Detect which cell encompasses the target text, then output its [x, y] center coordinate. 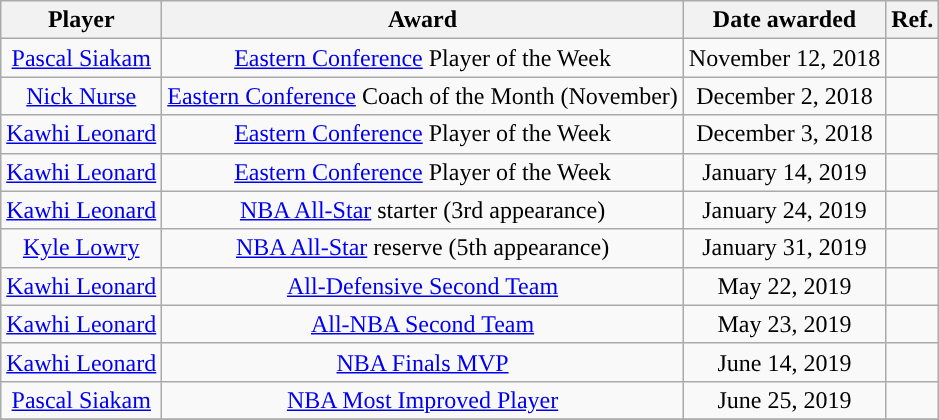
June 14, 2019 [784, 362]
NBA Finals MVP [423, 362]
May 23, 2019 [784, 324]
December 2, 2018 [784, 96]
Ref. [912, 20]
Nick Nurse [82, 96]
Award [423, 20]
NBA All-Star reserve (5th appearance) [423, 248]
May 22, 2019 [784, 286]
January 31, 2019 [784, 248]
All-Defensive Second Team [423, 286]
All-NBA Second Team [423, 324]
Kyle Lowry [82, 248]
January 14, 2019 [784, 172]
NBA Most Improved Player [423, 400]
June 25, 2019 [784, 400]
December 3, 2018 [784, 134]
January 24, 2019 [784, 210]
Date awarded [784, 20]
Eastern Conference Coach of the Month (November) [423, 96]
NBA All-Star starter (3rd appearance) [423, 210]
Player [82, 20]
November 12, 2018 [784, 58]
